Provide the (x, y) coordinate of the cell's center where the given text is located.  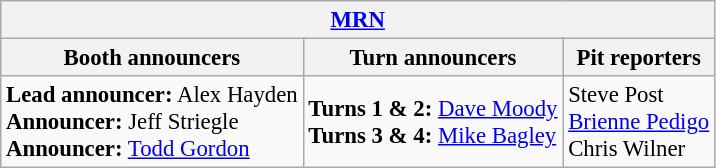
Lead announcer: Alex HaydenAnnouncer: Jeff StriegleAnnouncer: Todd Gordon (152, 122)
Pit reporters (639, 58)
MRN (358, 20)
Steve PostBrienne PedigoChris Wilner (639, 122)
Booth announcers (152, 58)
Turns 1 & 2: Dave MoodyTurns 3 & 4: Mike Bagley (433, 122)
Turn announcers (433, 58)
